From the cell containing the given text, extract its center point as [X, Y] coordinate. 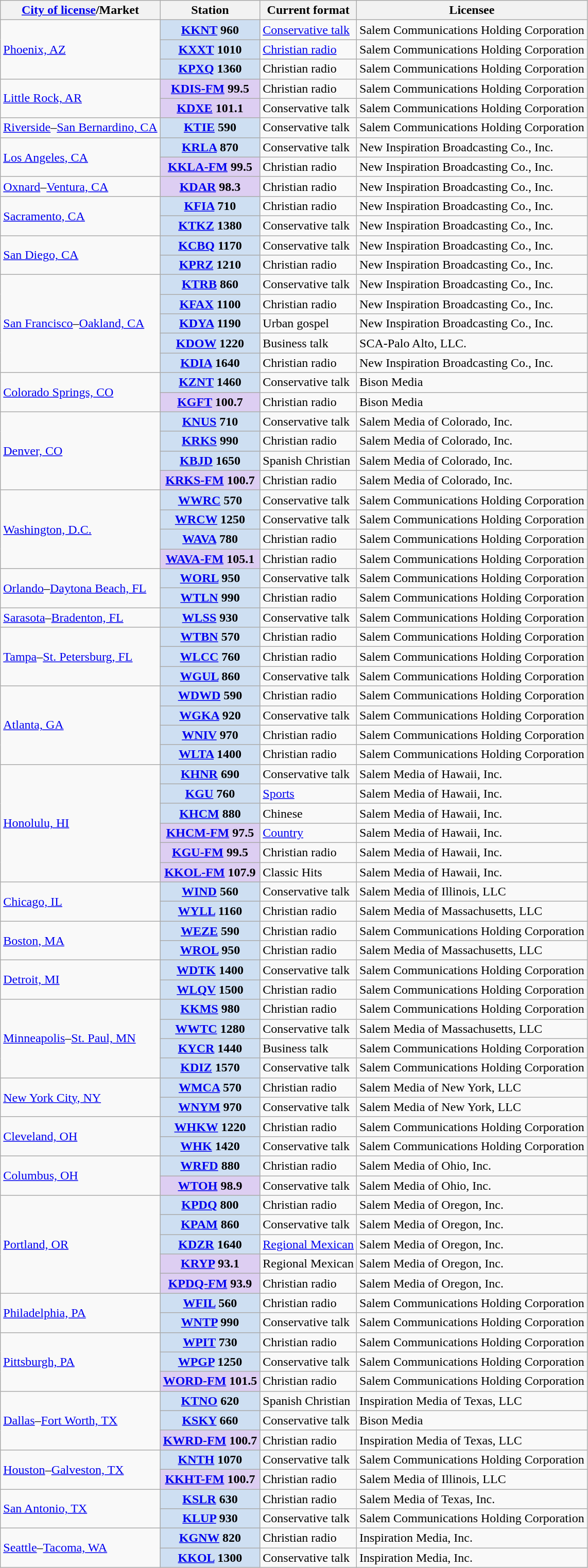
KTNO 620 [210, 1401]
City of license/Market [80, 10]
Colorado Springs, CO [80, 392]
WROL 950 [210, 950]
San Diego, CA [80, 255]
KRLA 870 [210, 147]
KDAR 98.3 [210, 186]
KKOL 1300 [210, 1558]
KLUP 930 [210, 1519]
KYCR 1440 [210, 1048]
KGNW 820 [210, 1538]
WDTK 1400 [210, 970]
Orlando–Daytona Beach, FL [80, 588]
Los Angeles, CA [80, 157]
KSLR 630 [210, 1499]
WDWD 590 [210, 696]
KPDQ 800 [210, 1205]
KGU 760 [210, 794]
KHCM-FM 97.5 [210, 833]
WEZE 590 [210, 931]
KSKY 660 [210, 1420]
Country [308, 833]
KDOW 1220 [210, 343]
WAVA 780 [210, 539]
Station [210, 10]
WLCC 760 [210, 657]
KPXQ 1360 [210, 69]
San Francisco–Oakland, CA [80, 324]
KDZR 1640 [210, 1244]
KDXE 101.1 [210, 108]
Boston, MA [80, 941]
WTLN 990 [210, 598]
San Antonio, TX [80, 1509]
KFAX 1100 [210, 304]
KGU-FM 99.5 [210, 852]
Sarasota–Bradenton, FL [80, 618]
Sports [308, 794]
Seattle–Tacoma, WA [80, 1548]
Columbus, OH [80, 1175]
Chinese [308, 813]
WNTP 990 [210, 1323]
WGKA 920 [210, 715]
KHCM 880 [210, 813]
WLTA 1400 [210, 754]
KPDQ-FM 93.9 [210, 1283]
WRFD 880 [210, 1166]
WWTC 1280 [210, 1029]
KKHT-FM 100.7 [210, 1479]
Pittsburgh, PA [80, 1362]
Houston–Galveston, TX [80, 1469]
WLQV 1500 [210, 990]
WLSS 930 [210, 618]
Detroit, MI [80, 980]
KTIE 590 [210, 128]
Little Rock, AR [80, 98]
Riverside–San Bernardino, CA [80, 128]
KRKS 990 [210, 441]
KWRD-FM 100.7 [210, 1440]
New York City, NY [80, 1097]
KKMS 980 [210, 1009]
KRKS-FM 100.7 [210, 480]
WHK 1420 [210, 1146]
Honolulu, HI [80, 823]
KPAM 860 [210, 1225]
WORD-FM 101.5 [210, 1381]
WNYM 970 [210, 1107]
KPRZ 1210 [210, 265]
KKLA-FM 99.5 [210, 167]
WTBN 570 [210, 637]
WHKW 1220 [210, 1126]
Philadelphia, PA [80, 1313]
WGUL 860 [210, 676]
Dallas–Fort Worth, TX [80, 1420]
WMCA 570 [210, 1087]
KKOL-FM 107.9 [210, 872]
KNUS 710 [210, 421]
WIND 560 [210, 892]
KKNT 960 [210, 30]
Phoenix, AZ [80, 49]
Sacramento, CA [80, 216]
KCBQ 1170 [210, 245]
Classic Hits [308, 872]
WORL 950 [210, 578]
KGFT 100.7 [210, 402]
KDIA 1640 [210, 363]
WFIL 560 [210, 1303]
KRYP 93.1 [210, 1264]
WRCW 1250 [210, 519]
Denver, CO [80, 451]
WWRC 570 [210, 500]
WPGP 1250 [210, 1362]
Salem Media of Texas, Inc. [472, 1499]
KDYA 1190 [210, 324]
Current format [308, 10]
Oxnard–Ventura, CA [80, 186]
Atlanta, GA [80, 725]
KXXT 1010 [210, 49]
KNTH 1070 [210, 1459]
WYLL 1160 [210, 911]
KZNT 1460 [210, 382]
KHNR 690 [210, 774]
Tampa–St. Petersburg, FL [80, 657]
Minneapolis–St. Paul, MN [80, 1038]
KBJD 1650 [210, 461]
SCA-Palo Alto, LLC. [472, 343]
WNIV 970 [210, 735]
Washington, D.C. [80, 529]
WAVA-FM 105.1 [210, 558]
KDIZ 1570 [210, 1068]
KTKZ 1380 [210, 225]
KFIA 710 [210, 206]
Cleveland, OH [80, 1136]
Licensee [472, 10]
Chicago, IL [80, 902]
Portland, OR [80, 1244]
Urban gospel [308, 324]
WTOH 98.9 [210, 1185]
WPIT 730 [210, 1342]
KTRB 860 [210, 285]
KDIS-FM 99.5 [210, 89]
